Pinpoint the cell where the given text exists, returning its [x, y] midpoint coordinate. 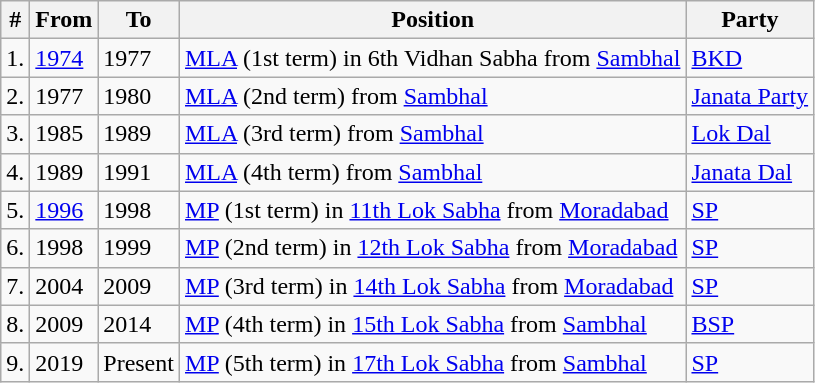
2004 [64, 286]
Position [432, 20]
To [139, 20]
5. [16, 210]
7. [16, 286]
2019 [64, 362]
4. [16, 172]
MP (2nd term) in 12th Lok Sabha from Moradabad [432, 248]
MLA (2nd term) from Sambhal [432, 96]
Janata Party [750, 96]
1991 [139, 172]
Party [750, 20]
1980 [139, 96]
BSP [750, 324]
From [64, 20]
Present [139, 362]
MLA (4th term) from Sambhal [432, 172]
BKD [750, 58]
2. [16, 96]
1. [16, 58]
MP (4th term) in 15th Lok Sabha from Sambhal [432, 324]
MLA (1st term) in 6th Vidhan Sabha from Sambhal [432, 58]
1999 [139, 248]
MP (3rd term) in 14th Lok Sabha from Moradabad [432, 286]
9. [16, 362]
# [16, 20]
1985 [64, 134]
3. [16, 134]
MLA (3rd term) from Sambhal [432, 134]
2014 [139, 324]
Lok Dal [750, 134]
MP (5th term) in 17th Lok Sabha from Sambhal [432, 362]
1974 [64, 58]
8. [16, 324]
Janata Dal [750, 172]
1996 [64, 210]
6. [16, 248]
MP (1st term) in 11th Lok Sabha from Moradabad [432, 210]
